Determine the (x, y) coordinate at the center of the cell enclosing the given text.  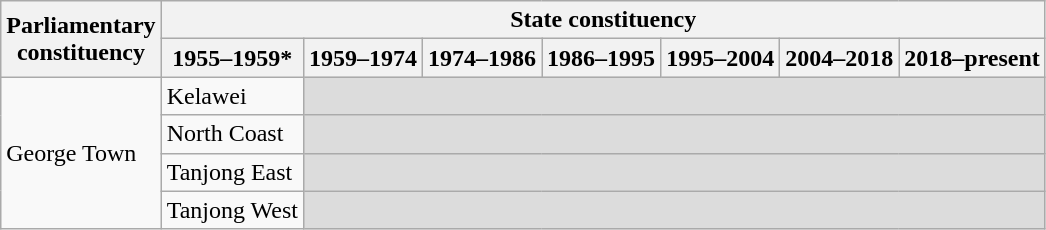
Kelawei (232, 96)
2004–2018 (840, 58)
2018–present (972, 58)
1974–1986 (482, 58)
Parliamentaryconstituency (81, 39)
1955–1959* (232, 58)
Tanjong West (232, 210)
1986–1995 (602, 58)
1995–2004 (720, 58)
North Coast (232, 134)
1959–1974 (362, 58)
George Town (81, 153)
Tanjong East (232, 172)
State constituency (603, 20)
